Search for the cell housing the specified text and yield its (x, y) center coordinate. 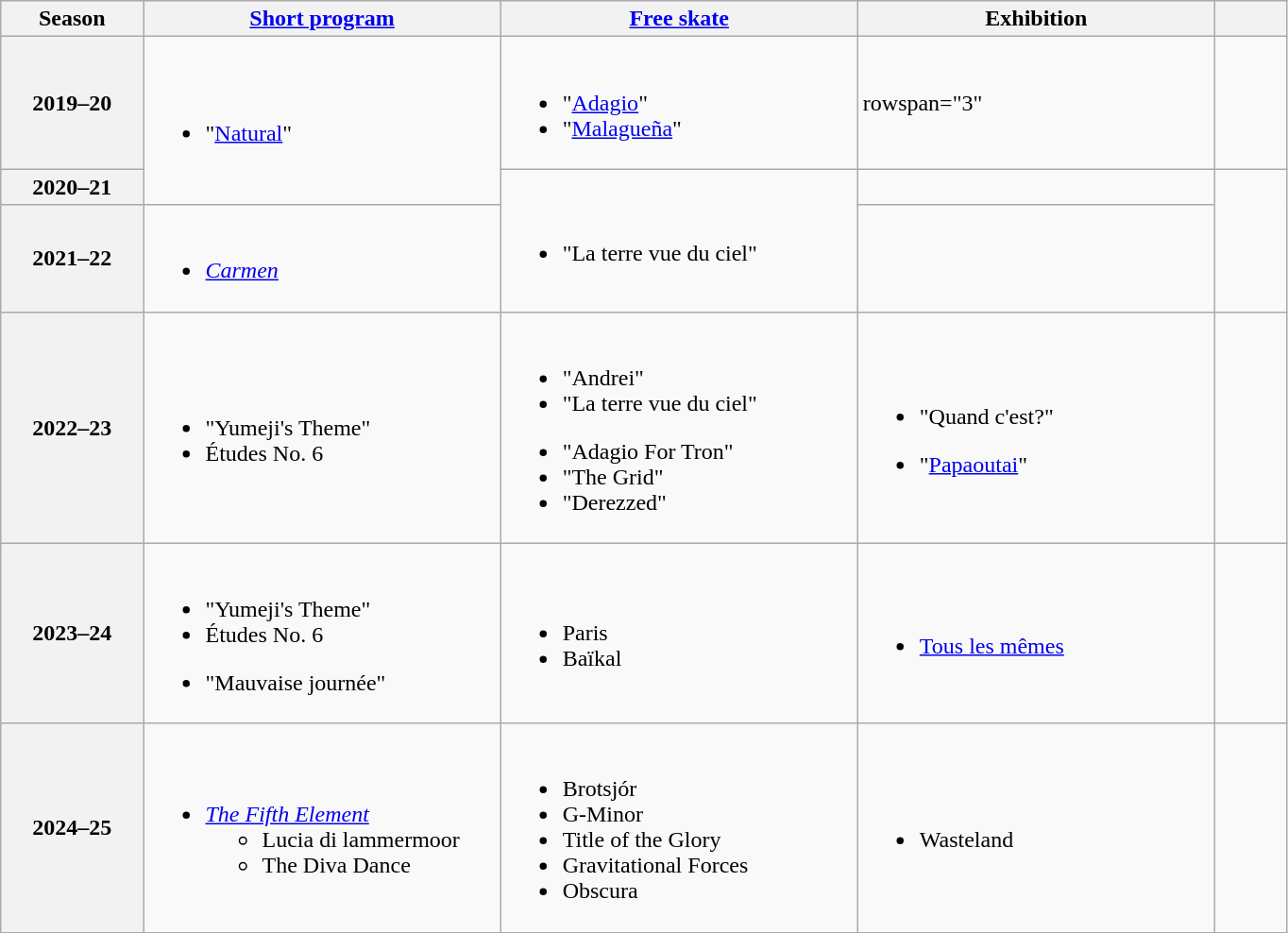
Wasteland (1036, 827)
2020–21 (72, 187)
"Andrei""La terre vue du ciel""Adagio For Tron""The Grid""Derezzed" (679, 427)
2022–23 (72, 427)
"Yumeji's Theme"Études No. 6 (322, 427)
Tous les mêmes (1036, 633)
The Fifth ElementLucia di lammermoorThe Diva Dance (322, 827)
"La terre vue du ciel" (679, 240)
"Natural" (322, 121)
2023–24 (72, 633)
"Adagio""Malagueña" (679, 103)
2024–25 (72, 827)
Exhibition (1036, 19)
Carmen (322, 259)
2019–20 (72, 103)
Brotsjór G-Minor Title of the Glory Gravitational Forces Obscura (679, 827)
2021–22 (72, 259)
"Yumeji's Theme"Études No. 6"Mauvaise journée" (322, 633)
Short program (322, 19)
"Quand c'est?""Papaoutai" (1036, 427)
Free skate (679, 19)
rowspan="3" (1036, 103)
ParisBaïkal (679, 633)
Season (72, 19)
